Determine the (X, Y) coordinate at the center of the cell enclosing the given text.  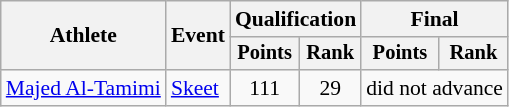
Athlete (84, 36)
Event (198, 36)
Skeet (198, 88)
Qualification (296, 19)
Final (434, 19)
29 (330, 88)
111 (264, 88)
did not advance (434, 88)
Majed Al-Tamimi (84, 88)
